Find where the given text appears and provide that cell's center as [x, y] coordinate. 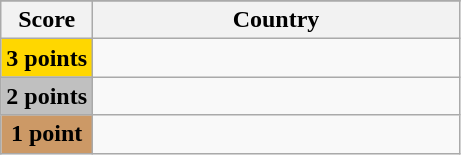
3 points [47, 58]
Country [276, 20]
1 point [47, 134]
Score [47, 20]
2 points [47, 96]
